Locate the cell with the specified text and output its (x, y) center coordinate. 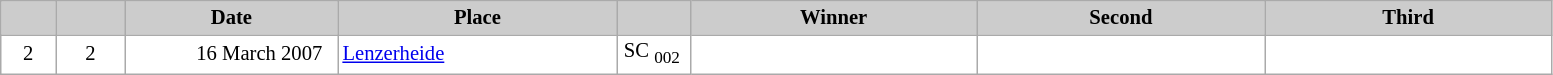
Place (478, 17)
Lenzerheide (478, 54)
Third (1408, 17)
Second (1120, 17)
16 March 2007 (231, 54)
Date (231, 17)
SC 002 (654, 54)
Winner (834, 17)
